Extract the [X, Y] coordinate from the center of the cell holding the provided text.  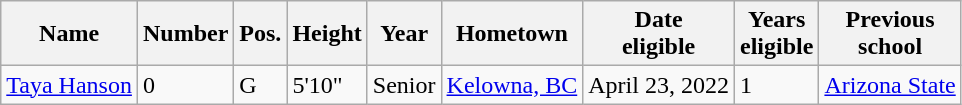
Arizona State [890, 85]
Name [70, 34]
Hometown [512, 34]
Kelowna, BC [512, 85]
Year [404, 34]
Number [185, 34]
Taya Hanson [70, 85]
5'10" [327, 85]
1 [776, 85]
Height [327, 34]
Previousschool [890, 34]
G [260, 85]
Yearseligible [776, 34]
April 23, 2022 [659, 85]
0 [185, 85]
Pos. [260, 34]
Senior [404, 85]
Dateeligible [659, 34]
